Return [x, y] of the center of cell containing provided text 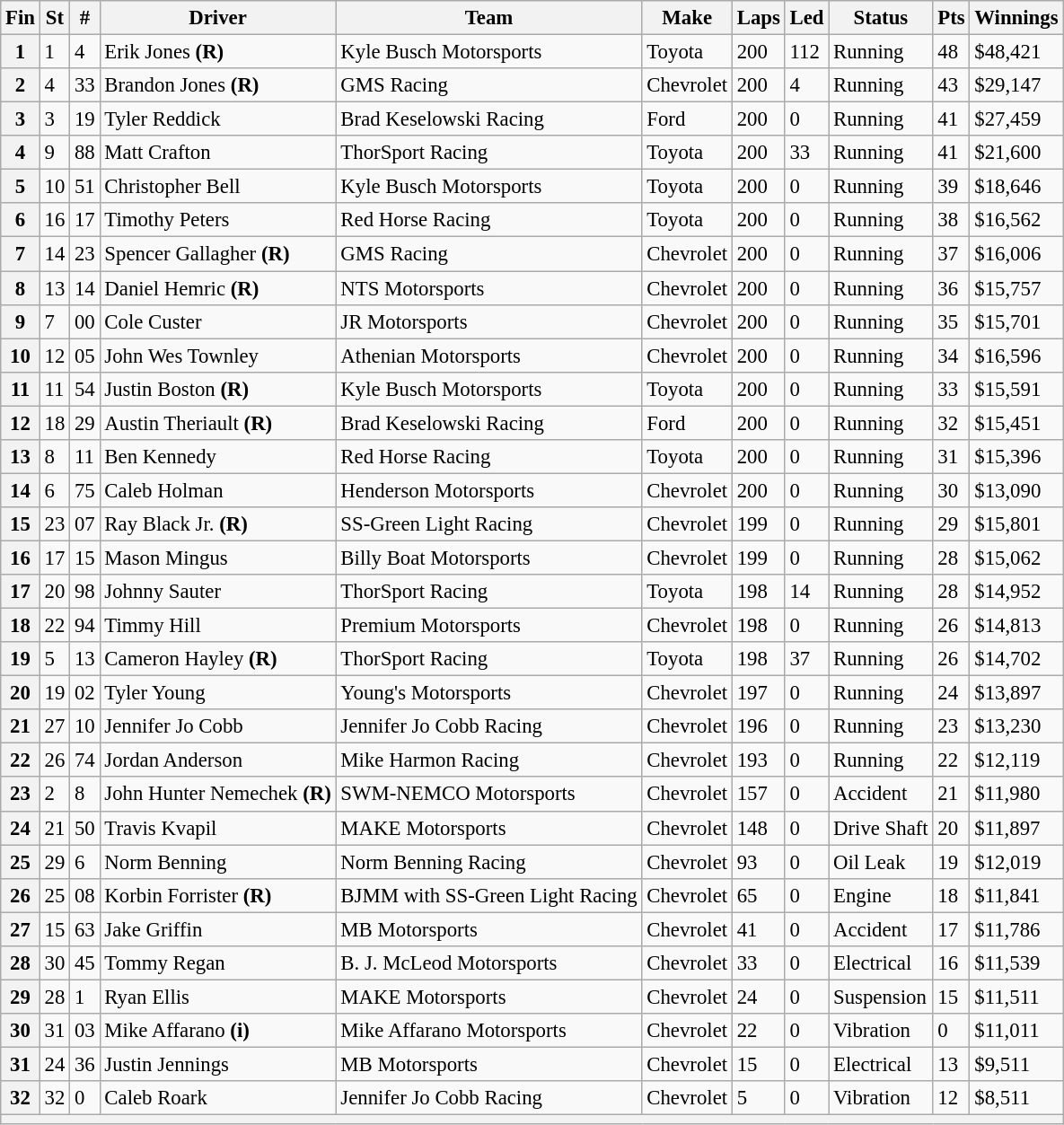
65 [758, 895]
$13,230 [1016, 726]
Tyler Reddick [217, 119]
34 [952, 356]
$9,511 [1016, 1064]
$15,801 [1016, 524]
$15,757 [1016, 288]
03 [84, 1031]
John Hunter Nemechek (R) [217, 795]
$15,701 [1016, 321]
Make [687, 18]
$13,897 [1016, 693]
148 [758, 828]
54 [84, 389]
$15,396 [1016, 457]
Erik Jones (R) [217, 52]
JR Motorsports [488, 321]
Athenian Motorsports [488, 356]
Timothy Peters [217, 220]
50 [84, 828]
05 [84, 356]
197 [758, 693]
$11,511 [1016, 997]
Jennifer Jo Cobb [217, 726]
Fin [21, 18]
BJMM with SS-Green Light Racing [488, 895]
193 [758, 760]
63 [84, 929]
$8,511 [1016, 1098]
Ryan Ellis [217, 997]
Henderson Motorsports [488, 490]
$16,006 [1016, 254]
98 [84, 592]
SWM-NEMCO Motorsports [488, 795]
94 [84, 626]
Driver [217, 18]
$14,952 [1016, 592]
Pts [952, 18]
$11,980 [1016, 795]
Tyler Young [217, 693]
$11,897 [1016, 828]
Caleb Holman [217, 490]
John Wes Townley [217, 356]
Norm Benning [217, 862]
75 [84, 490]
Norm Benning Racing [488, 862]
Young's Motorsports [488, 693]
196 [758, 726]
08 [84, 895]
$21,600 [1016, 153]
Daniel Hemric (R) [217, 288]
Korbin Forrister (R) [217, 895]
Austin Theriault (R) [217, 423]
88 [84, 153]
Caleb Roark [217, 1098]
$27,459 [1016, 119]
Team [488, 18]
$11,841 [1016, 895]
$11,011 [1016, 1031]
$15,591 [1016, 389]
Jordan Anderson [217, 760]
Mike Affarano (i) [217, 1031]
51 [84, 187]
74 [84, 760]
St [54, 18]
45 [84, 963]
NTS Motorsports [488, 288]
Winnings [1016, 18]
Johnny Sauter [217, 592]
Cameron Hayley (R) [217, 659]
39 [952, 187]
Oil Leak [881, 862]
Mike Affarano Motorsports [488, 1031]
Cole Custer [217, 321]
93 [758, 862]
00 [84, 321]
Suspension [881, 997]
Brandon Jones (R) [217, 85]
02 [84, 693]
$11,786 [1016, 929]
$15,062 [1016, 558]
$29,147 [1016, 85]
112 [806, 52]
$11,539 [1016, 963]
$14,813 [1016, 626]
$16,596 [1016, 356]
Timmy Hill [217, 626]
Led [806, 18]
$12,119 [1016, 760]
Ben Kennedy [217, 457]
38 [952, 220]
SS-Green Light Racing [488, 524]
Engine [881, 895]
43 [952, 85]
# [84, 18]
Status [881, 18]
Mason Mingus [217, 558]
Justin Jennings [217, 1064]
Spencer Gallagher (R) [217, 254]
Premium Motorsports [488, 626]
Ray Black Jr. (R) [217, 524]
$12,019 [1016, 862]
$18,646 [1016, 187]
157 [758, 795]
Tommy Regan [217, 963]
$16,562 [1016, 220]
B. J. McLeod Motorsports [488, 963]
Jake Griffin [217, 929]
Christopher Bell [217, 187]
07 [84, 524]
35 [952, 321]
Laps [758, 18]
48 [952, 52]
Travis Kvapil [217, 828]
Drive Shaft [881, 828]
Matt Crafton [217, 153]
Billy Boat Motorsports [488, 558]
$13,090 [1016, 490]
Mike Harmon Racing [488, 760]
$48,421 [1016, 52]
Justin Boston (R) [217, 389]
$14,702 [1016, 659]
$15,451 [1016, 423]
